Output the [X, Y] coordinate of the center of the cell containing the given text.  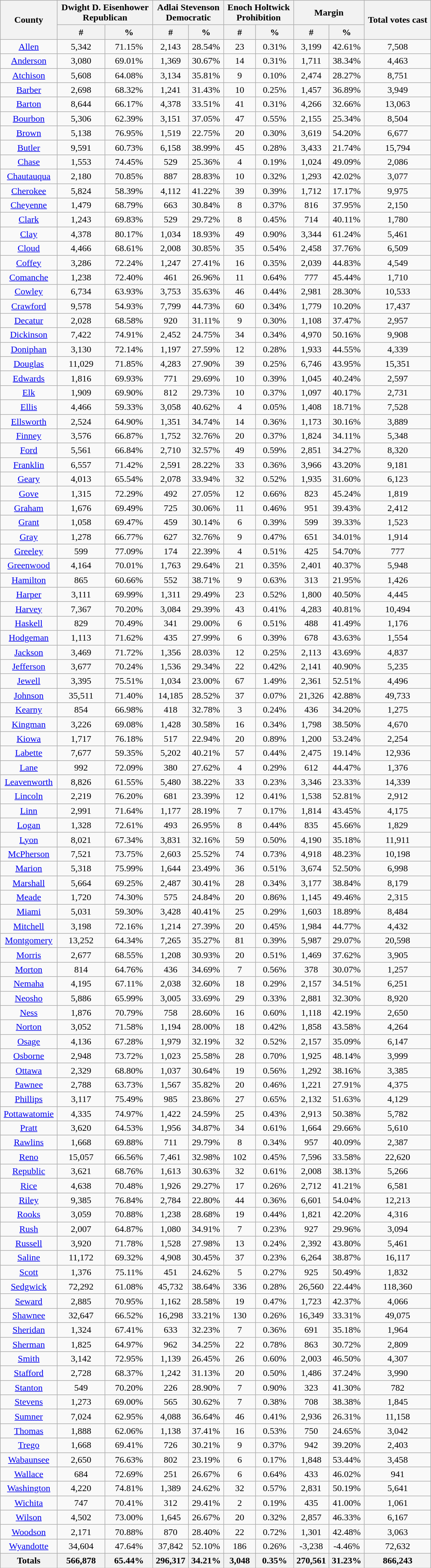
2,881 [311, 998]
42.19% [346, 1013]
29 [240, 998]
2,038 [171, 984]
1,162 [171, 1301]
0.07% [274, 696]
2,885 [81, 1301]
130 [240, 1315]
1,926 [171, 1186]
9,975 [398, 191]
Marion [29, 868]
71.64% [129, 811]
62.39% [129, 119]
71.72% [129, 652]
26.31% [346, 1416]
1,825 [81, 1344]
3,433 [311, 147]
4,670 [398, 724]
38.71% [206, 580]
7,596 [311, 1157]
34.25% [206, 1344]
5,948 [398, 566]
2,007 [81, 1229]
Bourbon [29, 119]
32,647 [81, 1315]
1,723 [311, 1301]
69.88% [129, 1143]
2,155 [311, 119]
1,221 [311, 1085]
1,711 [311, 61]
30.63% [206, 1171]
1,752 [171, 436]
8,504 [398, 119]
64.97% [129, 1344]
28.30% [346, 292]
951 [311, 508]
1,914 [398, 537]
9,578 [81, 306]
0.57% [274, 1488]
2,712 [311, 1186]
33.31% [346, 1315]
4,335 [81, 1113]
38.84% [346, 883]
49,733 [398, 696]
72.16% [129, 926]
27.39% [206, 926]
1,814 [311, 811]
Mitchell [29, 926]
Seward [29, 1301]
4,190 [311, 839]
Johnson [29, 696]
1,351 [171, 422]
Thomas [29, 1431]
15,794 [398, 147]
3,344 [311, 234]
72,632 [398, 1546]
3,990 [398, 1373]
1,664 [311, 1128]
60.73% [129, 147]
1,528 [171, 1243]
11,029 [81, 364]
-3,238 [311, 1546]
1,848 [311, 1460]
Wilson [29, 1517]
32.30% [346, 998]
Pratt [29, 1128]
49.09% [346, 162]
1,676 [81, 508]
10,494 [398, 609]
Ellsworth [29, 422]
35.81% [206, 75]
72.29% [129, 494]
3,199 [311, 47]
30.16% [346, 422]
59.30% [129, 912]
16,117 [398, 1258]
312 [171, 1503]
64.87% [129, 1229]
2 [240, 1503]
341 [171, 623]
3,831 [171, 839]
1,829 [398, 825]
782 [398, 1388]
11,911 [398, 839]
4,066 [398, 1301]
42.48% [346, 1532]
4,463 [398, 61]
5,641 [398, 1488]
2,831 [311, 1488]
1,479 [81, 205]
64.08% [129, 75]
53.24% [346, 739]
4,339 [398, 349]
66.52% [129, 1315]
1,214 [171, 926]
Rawlins [29, 1143]
67.28% [129, 1041]
517 [171, 739]
37.41% [206, 1431]
0.53% [274, 1431]
Kearny [29, 710]
48.23% [346, 854]
Republic [29, 1171]
Harper [29, 594]
52.50% [346, 868]
492 [171, 494]
3,042 [398, 1431]
43.63% [346, 638]
2,710 [171, 450]
53.44% [346, 1460]
2,597 [398, 378]
4,502 [81, 1517]
68.37% [129, 1373]
6,557 [81, 465]
711 [171, 1143]
Graham [29, 508]
6,509 [398, 249]
2,039 [311, 263]
13,063 [398, 104]
5,235 [398, 667]
4,496 [398, 681]
3,052 [81, 1027]
54.93% [129, 306]
0.33% [274, 998]
64.53% [129, 1128]
3,198 [81, 926]
33.58% [346, 1157]
1,763 [171, 566]
30.21% [206, 1445]
Allen [29, 47]
2,591 [171, 465]
1,457 [311, 90]
21 [240, 566]
1,800 [311, 594]
61.24% [346, 234]
493 [171, 825]
35.63% [206, 292]
4,638 [81, 1186]
4,195 [81, 984]
25.34% [346, 119]
30.07% [346, 969]
Nemaha [29, 984]
32.78% [206, 710]
29.27% [206, 1186]
1,720 [81, 897]
3,920 [81, 1243]
750 [311, 1431]
60 [240, 306]
1,080 [171, 1229]
8,826 [81, 782]
64.90% [129, 422]
Elk [29, 392]
1,717 [81, 739]
26,560 [311, 1287]
46.33% [346, 1517]
1,909 [81, 392]
30.84% [206, 205]
5,561 [81, 450]
74.45% [129, 162]
34.69% [206, 969]
726 [171, 1445]
70.41% [129, 1503]
Ottawa [29, 1070]
5,202 [171, 753]
74.91% [129, 335]
35.09% [346, 1041]
35.82% [206, 1085]
5,318 [81, 868]
Enoch HoltwickProhibition [259, 13]
36.64% [206, 1416]
70.48% [129, 1186]
13,252 [81, 941]
1,553 [81, 162]
1,779 [311, 306]
3,058 [171, 407]
22,620 [398, 1157]
2,329 [81, 1070]
714 [311, 220]
4,970 [311, 335]
1,984 [311, 926]
0.66% [274, 494]
957 [311, 1143]
22.80% [206, 1200]
25.36% [206, 162]
44.55% [346, 349]
66.84% [129, 450]
1,816 [81, 378]
75.11% [129, 1272]
6,601 [311, 1200]
5,610 [398, 1128]
3 [240, 710]
4,266 [311, 104]
681 [171, 796]
69.41% [129, 1445]
Russell [29, 1243]
54.20% [346, 133]
Labette [29, 753]
7,677 [81, 753]
Linn [29, 811]
40.21% [206, 753]
43.58% [346, 1027]
73.00% [129, 1517]
1,301 [311, 1532]
29.34% [206, 667]
2,524 [81, 422]
2,788 [81, 1085]
3,621 [81, 1171]
8,644 [81, 104]
5,664 [81, 883]
Lyon [29, 839]
34.20% [346, 710]
40.37% [346, 566]
575 [171, 897]
32.16% [206, 839]
72.69% [129, 1474]
3,999 [398, 1056]
County [29, 20]
31.43% [206, 90]
72,292 [81, 1287]
425 [311, 551]
65.99% [129, 998]
43.69% [346, 652]
44.83% [346, 263]
2,474 [311, 75]
829 [81, 623]
186 [240, 1546]
71.40% [129, 696]
34,604 [81, 1546]
65.44% [129, 1560]
962 [171, 1344]
15,351 [398, 364]
44.77% [346, 926]
2,981 [311, 292]
3,428 [171, 912]
Marshall [29, 883]
37.05% [206, 119]
76.84% [129, 1200]
40.17% [346, 392]
1,200 [311, 739]
2,784 [171, 1200]
3,469 [81, 652]
0.70% [274, 1056]
35.27% [206, 941]
47.64% [129, 1546]
20,598 [398, 941]
566,878 [81, 1560]
3,395 [81, 681]
39.33% [346, 522]
1,311 [171, 594]
81 [240, 941]
Harvey [29, 609]
49,075 [398, 1315]
863 [311, 1344]
Leavenworth [29, 782]
32.60% [206, 984]
4,316 [398, 1215]
678 [311, 638]
23.86% [206, 1099]
41.00% [346, 1503]
2,677 [81, 955]
1,486 [311, 1373]
725 [171, 508]
27.98% [206, 1243]
9,385 [81, 1200]
2,936 [311, 1416]
26.45% [206, 1359]
927 [311, 1229]
32.98% [206, 1157]
Osage [29, 1041]
2,948 [81, 1056]
17,437 [398, 306]
2,219 [81, 796]
6,147 [398, 1041]
38.13% [346, 1171]
2,003 [311, 1359]
66.17% [129, 104]
8,320 [398, 450]
4,264 [398, 1027]
72.40% [129, 277]
Pottawatomie [29, 1113]
Cheyenne [29, 205]
2,731 [398, 392]
29.49% [206, 594]
488 [311, 623]
2,171 [81, 1532]
8,484 [398, 912]
62.06% [129, 1431]
1,324 [81, 1330]
418 [171, 710]
34.27% [346, 450]
1,023 [171, 1056]
25.58% [206, 1056]
21.95% [346, 580]
2,452 [171, 335]
1,139 [171, 1359]
3,674 [311, 868]
Washington [29, 1488]
24.75% [206, 335]
Clay [29, 234]
Scott [29, 1272]
3,117 [81, 1099]
43.95% [346, 364]
30.93% [206, 955]
Greenwood [29, 566]
38.34% [346, 61]
1,712 [311, 191]
22.39% [206, 551]
27.90% [206, 364]
36.89% [346, 90]
Sherman [29, 1344]
28.54% [206, 47]
4,432 [398, 926]
0.72% [274, 1532]
34.74% [206, 422]
Riley [29, 1200]
925 [311, 1272]
29.96% [346, 1229]
Cherokee [29, 191]
Haskell [29, 623]
19.14% [346, 753]
64.76% [129, 969]
22.44% [346, 1287]
25.52% [206, 854]
38.16% [346, 1070]
2,113 [311, 652]
Saline [29, 1258]
59.33% [129, 407]
67.41% [129, 1330]
1,603 [311, 912]
30.67% [206, 61]
6,264 [311, 1258]
6,746 [311, 364]
Finney [29, 436]
433 [311, 1474]
27.99% [206, 638]
33.51% [206, 104]
32.19% [206, 1041]
59.35% [129, 753]
80.17% [129, 234]
1,428 [171, 724]
Greeley [29, 551]
1,426 [398, 580]
Atchison [29, 75]
1,173 [311, 422]
1,197 [171, 349]
1,519 [171, 133]
34.91% [206, 1229]
5,342 [81, 47]
1,538 [311, 796]
37.95% [346, 205]
1,242 [171, 1373]
2,412 [398, 508]
30.41% [206, 883]
1,138 [171, 1431]
2,078 [171, 479]
6,581 [398, 1186]
32.66% [346, 104]
23.39% [206, 796]
866,243 [398, 1560]
1,956 [171, 1128]
41.30% [346, 1388]
771 [171, 378]
70.01% [129, 566]
6,123 [398, 479]
633 [171, 1330]
4,088 [171, 1416]
1,832 [398, 1272]
0.38% [274, 1402]
28.27% [346, 75]
37.76% [346, 249]
0.43% [274, 1113]
65.54% [129, 479]
31.13% [206, 1373]
1,876 [81, 1013]
1,113 [81, 638]
Shawnee [29, 1315]
Anderson [29, 61]
28.83% [206, 176]
29.07% [346, 941]
2,809 [398, 1344]
34.21% [206, 1560]
Douglas [29, 364]
1,567 [171, 1085]
Jefferson [29, 667]
549 [81, 1388]
2,028 [81, 320]
1,644 [171, 868]
10,198 [398, 854]
1,176 [398, 623]
45.66% [346, 825]
Barber [29, 90]
Dwight D. EisenhowerRepublican [105, 13]
5,987 [311, 941]
33.21% [206, 1315]
31.23% [346, 1560]
Morris [29, 955]
Norton [29, 1027]
3,458 [398, 1460]
37.47% [346, 320]
941 [398, 1474]
69.32% [129, 1258]
28.52% [206, 696]
68.55% [129, 955]
73.72% [129, 1056]
812 [171, 392]
2,698 [81, 90]
Clark [29, 220]
9,591 [81, 147]
2,180 [81, 176]
251 [171, 1474]
2,991 [81, 811]
44 [240, 1200]
74.30% [129, 897]
102 [240, 1157]
6,734 [81, 292]
27.59% [206, 349]
68.76% [129, 1171]
29.41% [206, 1503]
920 [171, 320]
865 [81, 580]
22.75% [206, 133]
1,045 [311, 378]
1,241 [171, 90]
2,857 [311, 1517]
40.81% [346, 609]
11,158 [398, 1416]
Butler [29, 147]
814 [81, 969]
69.01% [129, 61]
1,469 [311, 955]
38.50% [346, 724]
23.49% [206, 868]
30.06% [206, 508]
3,346 [311, 782]
48.14% [346, 1056]
76.20% [129, 796]
52.81% [346, 796]
45,732 [171, 1287]
28.00% [206, 1027]
50.16% [346, 335]
Ford [29, 450]
13 [240, 1243]
49.46% [346, 897]
31.60% [346, 479]
69.25% [129, 883]
1,097 [311, 392]
54.70% [346, 551]
21,326 [311, 696]
7,508 [398, 47]
174 [171, 551]
835 [311, 825]
38.64% [206, 1287]
71.78% [129, 1243]
10,533 [398, 292]
21.74% [346, 147]
Margin [329, 13]
30.72% [346, 1344]
8,179 [398, 883]
1,845 [398, 1402]
Rooks [29, 1215]
32.23% [206, 1330]
28.60% [206, 1013]
8,021 [81, 839]
29.66% [346, 1128]
7,799 [171, 306]
708 [311, 1402]
758 [171, 1013]
68.58% [129, 320]
72.09% [129, 768]
3,005 [171, 998]
McPherson [29, 854]
40.62% [206, 407]
73.75% [129, 854]
15,057 [81, 1157]
42.20% [346, 1215]
1,243 [81, 220]
30.64% [206, 1070]
18.93% [206, 234]
14,185 [171, 696]
627 [171, 537]
0.27% [274, 1272]
27.41% [206, 263]
76.18% [129, 739]
29.79% [206, 1143]
71.15% [129, 47]
2,957 [398, 320]
52.51% [346, 681]
9,181 [398, 465]
3,111 [81, 594]
74.81% [129, 1488]
3,063 [398, 1532]
22.94% [206, 739]
461 [171, 277]
17.17% [346, 191]
3,677 [81, 667]
3,177 [311, 883]
Wyandotte [29, 1546]
76.63% [129, 1460]
802 [171, 1460]
1,177 [171, 811]
3,151 [171, 119]
27.05% [206, 494]
28.58% [206, 1301]
816 [311, 205]
Stevens [29, 1402]
68.32% [129, 90]
2,603 [171, 854]
10.20% [346, 306]
43.20% [346, 465]
Ness [29, 1013]
336 [240, 1287]
42.02% [346, 176]
63.73% [129, 1085]
1,821 [311, 1215]
24.59% [206, 1113]
66.87% [129, 436]
2,315 [398, 897]
37,842 [171, 1546]
54.04% [346, 1200]
29.00% [206, 623]
6,251 [398, 984]
9,908 [398, 335]
451 [171, 1272]
43.45% [346, 811]
Grant [29, 522]
313 [311, 580]
8,920 [398, 998]
6,998 [398, 868]
Franklin [29, 465]
59 [240, 839]
75.49% [129, 1099]
Wallace [29, 1474]
7,367 [81, 609]
30.85% [206, 249]
1,613 [171, 1171]
36 [240, 868]
Chautauqua [29, 176]
3,949 [398, 90]
6,167 [398, 1517]
Stanton [29, 1388]
Rice [29, 1186]
41 [240, 104]
5,824 [81, 191]
26 [240, 1359]
1.49% [274, 681]
Neosho [29, 998]
18.71% [346, 407]
1,933 [311, 349]
Logan [29, 825]
4,375 [398, 1085]
823 [311, 494]
61.55% [129, 782]
12,213 [398, 1200]
Meade [29, 897]
0.73% [274, 854]
1,780 [398, 220]
6,677 [398, 133]
8,751 [398, 75]
1,328 [81, 825]
747 [81, 1503]
1,058 [81, 522]
1,925 [311, 1056]
50.38% [346, 1113]
45 [240, 147]
1,247 [171, 263]
3,094 [398, 1229]
1,024 [311, 162]
0.05% [274, 407]
Phillips [29, 1099]
0.78% [274, 1344]
68.61% [129, 249]
4,164 [81, 566]
Pawnee [29, 1085]
Rush [29, 1229]
1,710 [398, 277]
3,142 [81, 1359]
7,024 [81, 1416]
38.38% [346, 1402]
69.90% [129, 392]
3,286 [81, 263]
985 [171, 1099]
1,037 [171, 1070]
72.95% [129, 1359]
46.50% [346, 1359]
2,132 [311, 1099]
3,905 [398, 955]
3,048 [240, 1560]
323 [311, 1388]
74.97% [129, 1113]
Dickinson [29, 335]
Jackson [29, 652]
Sumner [29, 1416]
-4.46% [346, 1546]
1,061 [398, 1503]
4,918 [311, 854]
1,118 [311, 1013]
2,141 [311, 667]
4,307 [398, 1359]
870 [171, 1532]
74 [240, 854]
40.11% [346, 220]
5,266 [398, 1171]
29.72% [206, 220]
72.14% [129, 349]
69.08% [129, 724]
41.21% [346, 1186]
3,130 [81, 349]
651 [311, 537]
7,265 [171, 941]
52.10% [206, 1546]
226 [171, 1388]
296,317 [171, 1560]
58.39% [129, 191]
2,401 [311, 566]
39.43% [346, 508]
23.33% [346, 782]
34.87% [206, 1128]
38.22% [206, 782]
4,136 [81, 1041]
51.63% [346, 1099]
Cowley [29, 292]
71.62% [129, 638]
459 [171, 522]
5,031 [81, 912]
Chase [29, 162]
5,306 [81, 119]
Brown [29, 133]
40.90% [346, 667]
Total votes cast [398, 20]
Osborne [29, 1056]
28.22% [206, 465]
50.19% [346, 1488]
1,422 [171, 1113]
Edwards [29, 378]
1,389 [171, 1488]
1,278 [81, 537]
2,403 [398, 1445]
1,208 [171, 955]
43.80% [346, 1243]
70.49% [129, 623]
29.64% [206, 566]
70.79% [129, 1013]
23.00% [206, 681]
1,645 [171, 1517]
1,935 [311, 479]
4,129 [398, 1099]
3,620 [81, 1128]
4,837 [398, 652]
3,619 [311, 133]
1,293 [311, 176]
31.11% [206, 320]
60.66% [129, 580]
27.91% [346, 1085]
Jewell [29, 681]
42.88% [346, 696]
70.95% [129, 1301]
68.79% [129, 205]
992 [81, 768]
27.62% [206, 768]
Coffey [29, 263]
Sheridan [29, 1330]
42.37% [346, 1301]
Sedgwick [29, 1287]
663 [171, 205]
70.85% [129, 176]
28.68% [206, 1215]
30.58% [206, 724]
Hodgeman [29, 638]
612 [311, 768]
1,536 [171, 667]
Hamilton [29, 580]
0.65% [274, 1099]
3,226 [81, 724]
34.01% [346, 537]
0.86% [274, 897]
5,608 [81, 75]
67.11% [129, 984]
71.42% [129, 465]
28.90% [206, 1388]
27 [240, 1099]
38.87% [346, 1258]
57 [240, 753]
38.99% [206, 147]
29.73% [206, 392]
Wabaunsee [29, 1460]
28.40% [206, 1532]
3,966 [311, 465]
5,886 [81, 998]
14,339 [398, 782]
26.95% [206, 825]
5,138 [81, 133]
40.09% [346, 1143]
2,150 [398, 205]
0.54% [274, 249]
5 [240, 1272]
1,275 [398, 710]
5,480 [171, 782]
1,554 [398, 638]
28.19% [206, 811]
3,077 [398, 176]
4,220 [81, 1488]
67.34% [129, 839]
29.69% [206, 378]
23.19% [206, 1460]
16,298 [171, 1315]
28.03% [206, 652]
1,292 [311, 1070]
63.93% [129, 292]
4,175 [398, 811]
39.20% [346, 1445]
34.51% [346, 984]
3,084 [171, 609]
2,387 [398, 1143]
1,979 [171, 1041]
2,458 [311, 249]
118,360 [398, 1287]
1,819 [398, 494]
Smith [29, 1359]
50.49% [346, 1272]
2,361 [311, 681]
40.50% [346, 594]
Wichita [29, 1503]
3,385 [398, 1070]
7,422 [81, 335]
5,348 [398, 436]
45.44% [346, 277]
72.24% [129, 263]
380 [171, 768]
Kiowa [29, 739]
1,888 [81, 1431]
3,576 [81, 436]
69.49% [129, 508]
0.59% [274, 450]
34.11% [346, 436]
33.94% [206, 479]
42.61% [346, 47]
1,273 [81, 1402]
2,143 [171, 47]
552 [171, 580]
691 [311, 1330]
7,461 [171, 1157]
29.39% [206, 609]
35,511 [81, 696]
Decatur [29, 320]
4,908 [171, 1258]
26.96% [206, 277]
16,349 [311, 1315]
1,523 [398, 522]
32.57% [206, 450]
12,936 [398, 753]
1,108 [311, 320]
69.83% [129, 220]
1,194 [171, 1027]
2,487 [171, 883]
Adlai StevensonDemocratic [188, 13]
Barton [29, 104]
1,145 [311, 897]
69.93% [129, 378]
44.47% [346, 768]
61.08% [129, 1287]
Stafford [29, 1373]
66.56% [129, 1157]
4,013 [81, 479]
Woodson [29, 1532]
75.99% [129, 868]
Reno [29, 1157]
2,086 [398, 162]
17 [240, 1186]
33.69% [206, 998]
75.51% [129, 681]
37.24% [346, 1373]
3,059 [81, 1215]
69.00% [129, 1402]
43 [240, 609]
69.47% [129, 522]
40.24% [346, 378]
24.65% [346, 1431]
1,824 [311, 436]
Gove [29, 494]
45.24% [346, 494]
40.41% [206, 912]
1,369 [171, 61]
67 [240, 681]
0.55% [274, 119]
24.84% [206, 897]
565 [171, 1402]
4,112 [171, 191]
70.24% [129, 667]
Totals [29, 1560]
76.95% [129, 133]
1,356 [171, 652]
0.10% [274, 75]
71.58% [129, 1027]
Doniphan [29, 349]
6,158 [171, 147]
3,753 [171, 292]
4,445 [398, 594]
Comanche [29, 277]
35 [240, 249]
77.09% [129, 551]
71.85% [129, 364]
2,254 [398, 739]
3,134 [171, 75]
Montgomery [29, 941]
Cloud [29, 249]
Lane [29, 768]
0.89% [274, 739]
5,782 [398, 1113]
7,528 [398, 407]
47 [240, 119]
1,858 [311, 1027]
37.62% [346, 955]
Ellis [29, 407]
0.63% [274, 580]
887 [171, 176]
1,315 [81, 494]
30.45% [206, 1258]
7,521 [81, 854]
41.49% [346, 623]
854 [81, 710]
Lincoln [29, 796]
4,549 [398, 263]
30.14% [206, 522]
68.80% [129, 1070]
64.34% [129, 941]
72.61% [129, 825]
684 [81, 1474]
66.98% [129, 710]
2,728 [81, 1373]
11,172 [81, 1258]
69.99% [129, 594]
2,851 [311, 450]
2,912 [398, 796]
3,889 [398, 422]
942 [311, 1445]
1,408 [311, 407]
18.89% [346, 912]
2,392 [311, 1243]
2,913 [311, 1113]
Kingman [29, 724]
3,080 [81, 61]
62.95% [129, 1416]
1,798 [311, 724]
Morton [29, 969]
270,561 [311, 1560]
30.62% [206, 1402]
66.77% [129, 537]
Gray [29, 537]
44.73% [206, 306]
41.22% [206, 191]
Geary [29, 479]
2,475 [311, 753]
1,964 [398, 1330]
46.02% [346, 1474]
Crawford [29, 306]
Miami [29, 912]
378 [311, 969]
1,257 [398, 969]
Trego [29, 1445]
